Locate the cell with the specified text and output its (x, y) center coordinate. 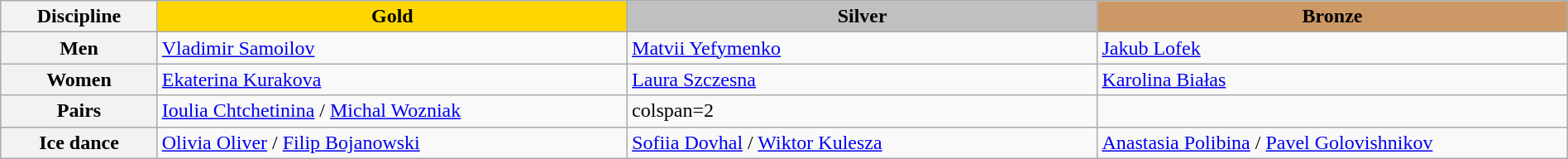
Karolina Białas (1332, 79)
Discipline (79, 17)
Silver (863, 17)
Ioulia Chtchetinina / Michal Wozniak (392, 111)
Pairs (79, 111)
Women (79, 79)
Gold (392, 17)
colspan=2 (863, 111)
Matvii Yefymenko (863, 48)
Jakub Lofek (1332, 48)
Olivia Oliver / Filip Bojanowski (392, 142)
Bronze (1332, 17)
Laura Szczesna (863, 79)
Vladimir Samoilov (392, 48)
Ekaterina Kurakova (392, 79)
Anastasia Polibina / Pavel Golovishnikov (1332, 142)
Men (79, 48)
Ice dance (79, 142)
Sofiia Dovhal / Wiktor Kulesza (863, 142)
